Capture the cell that displays the provided text and extract its (X, Y) central coordinate. 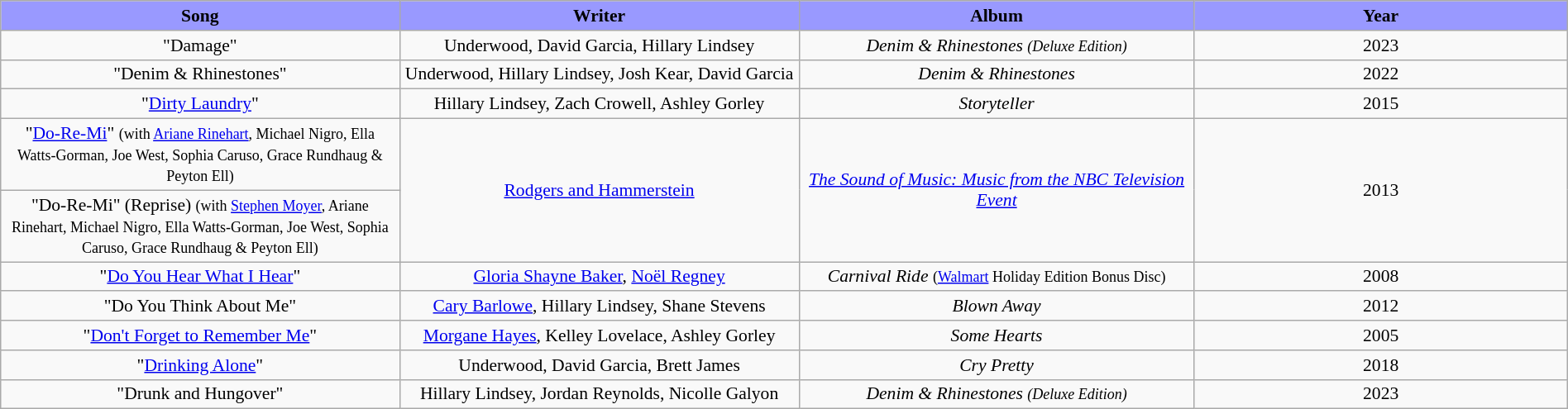
Cary Barlowe, Hillary Lindsey, Shane Stevens (599, 306)
Gloria Shayne Baker, Noël Regney (599, 276)
Album (997, 16)
Cry Pretty (997, 364)
2015 (1381, 104)
Morgane Hayes, Kelley Lovelace, Ashley Gorley (599, 335)
2018 (1381, 364)
2022 (1381, 74)
The Sound of Music: Music from the NBC Television Event (997, 190)
2012 (1381, 306)
"Do You Think About Me" (200, 306)
Blown Away (997, 306)
Hillary Lindsey, Zach Crowell, Ashley Gorley (599, 104)
Carnival Ride (Walmart Holiday Edition Bonus Disc) (997, 276)
Underwood, Hillary Lindsey, Josh Kear, David Garcia (599, 74)
2008 (1381, 276)
Writer (599, 16)
2005 (1381, 335)
"Drunk and Hungover" (200, 394)
Some Hearts (997, 335)
"Denim & Rhinestones" (200, 74)
"Dirty Laundry" (200, 104)
Denim & Rhinestones (997, 74)
Rodgers and Hammerstein (599, 190)
2013 (1381, 190)
Storyteller (997, 104)
Underwood, David Garcia, Brett James (599, 364)
"Do-Re-Mi" (with Ariane Rinehart, Michael Nigro, Ella Watts-Gorman, Joe West, Sophia Caruso, Grace Rundhaug & Peyton Ell) (200, 154)
"Don't Forget to Remember Me" (200, 335)
"Damage" (200, 45)
Year (1381, 16)
"Drinking Alone" (200, 364)
"Do-Re-Mi" (Reprise) (with Stephen Moyer, Ariane Rinehart, Michael Nigro, Ella Watts-Gorman, Joe West, Sophia Caruso, Grace Rundhaug & Peyton Ell) (200, 226)
Underwood, David Garcia, Hillary Lindsey (599, 45)
"Do You Hear What I Hear" (200, 276)
Song (200, 16)
Hillary Lindsey, Jordan Reynolds, Nicolle Galyon (599, 394)
